Output the [X, Y] coordinate of the center of the cell containing the given text.  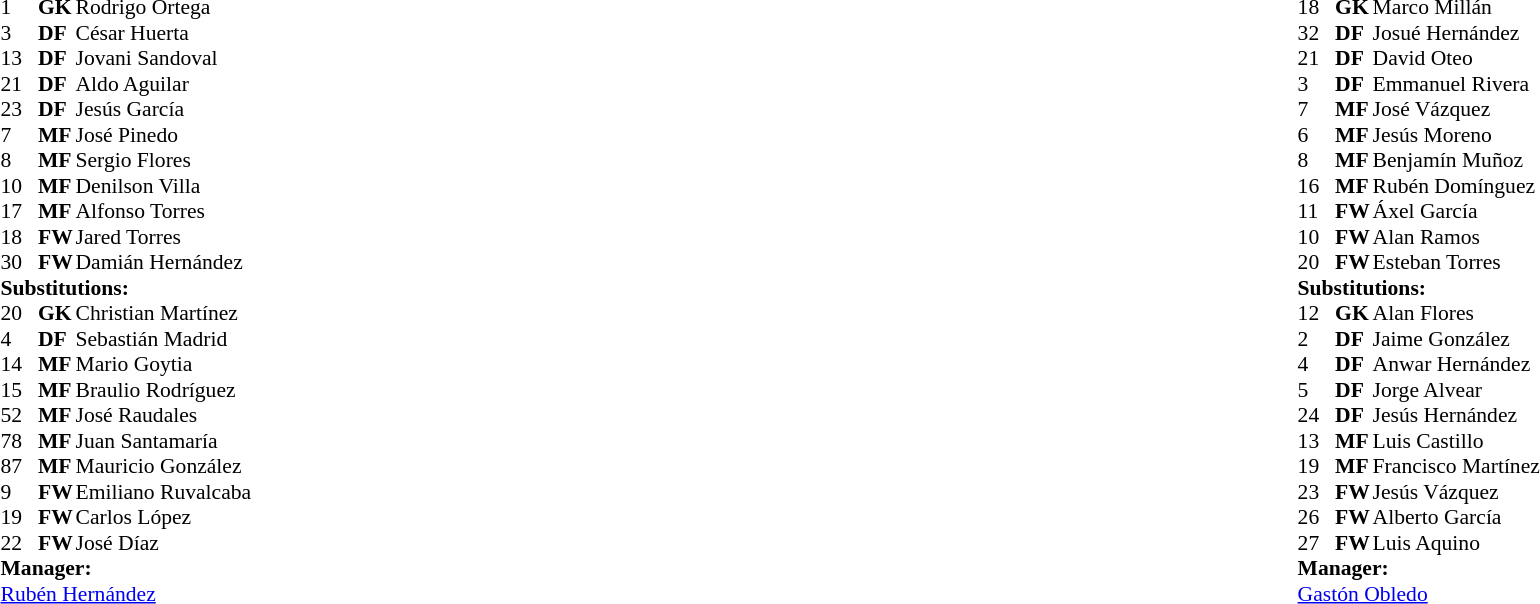
César Huerta [164, 33]
Sergio Flores [164, 161]
52 [19, 415]
Mauricio González [164, 467]
12 [1317, 313]
Aldo Aguilar [164, 84]
Christian Martínez [164, 313]
26 [1317, 517]
32 [1317, 33]
27 [1317, 543]
Juan Santamaría [164, 441]
Benjamín Muñoz [1456, 161]
Jared Torres [164, 237]
Jesús Vázquez [1456, 492]
Alan Flores [1456, 313]
2 [1317, 339]
Josué Hernández [1456, 33]
18 [19, 237]
Jesús García [164, 109]
Francisco Martínez [1456, 467]
9 [19, 492]
15 [19, 390]
78 [19, 441]
José Díaz [164, 543]
11 [1317, 211]
José Pinedo [164, 135]
Damián Hernández [164, 263]
6 [1317, 135]
5 [1317, 390]
José Vázquez [1456, 109]
Mario Goytia [164, 365]
Jesús Hernández [1456, 415]
Sebastián Madrid [164, 339]
Carlos López [164, 517]
Jorge Alvear [1456, 390]
87 [19, 467]
Jovani Sandoval [164, 59]
Jaime González [1456, 339]
Alan Ramos [1456, 237]
Esteban Torres [1456, 263]
Anwar Hernández [1456, 365]
14 [19, 365]
30 [19, 263]
José Raudales [164, 415]
24 [1317, 415]
Emmanuel Rivera [1456, 84]
Braulio Rodríguez [164, 390]
Alfonso Torres [164, 211]
Denilson Villa [164, 186]
Luis Castillo [1456, 441]
22 [19, 543]
Rubén Domínguez [1456, 186]
Alberto García [1456, 517]
16 [1317, 186]
Luis Aquino [1456, 543]
Áxel García [1456, 211]
Emiliano Ruvalcaba [164, 492]
Jesús Moreno [1456, 135]
David Oteo [1456, 59]
17 [19, 211]
